For the text-containing cell, return its midpoint in (x, y) coordinate format. 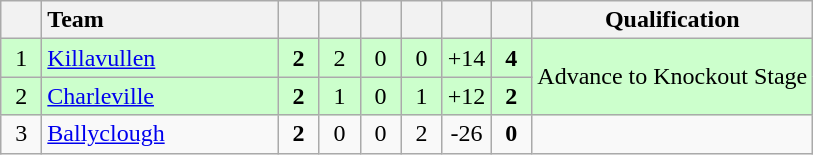
Team (160, 20)
Qualification (672, 20)
4 (512, 58)
Advance to Knockout Stage (672, 77)
Charleville (160, 96)
Ballyclough (160, 134)
+12 (466, 96)
-26 (466, 134)
+14 (466, 58)
Killavullen (160, 58)
3 (22, 134)
